Return the [x, y] coordinate for the center point of the cell that contains the specified text.  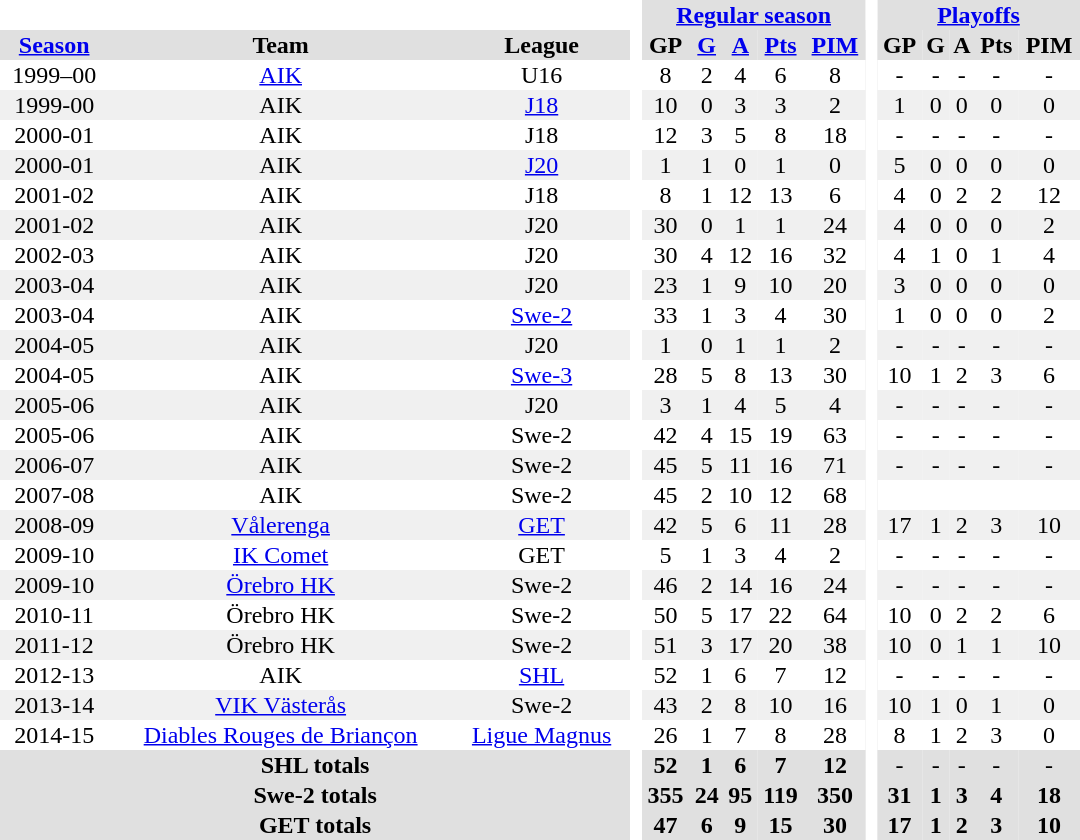
26 [666, 735]
League [542, 45]
68 [835, 495]
95 [740, 795]
Team [280, 45]
Diables Rouges de Briançon [280, 735]
U16 [542, 75]
14 [740, 585]
23 [666, 285]
32 [835, 255]
350 [835, 795]
2007-08 [54, 495]
SHL totals [315, 765]
Vålerenga [280, 525]
51 [666, 645]
Swe-2 totals [315, 795]
47 [666, 825]
355 [666, 795]
2014-15 [54, 735]
2011-12 [54, 645]
Regular season [753, 15]
43 [666, 705]
22 [780, 615]
Playoffs [978, 15]
31 [900, 795]
71 [835, 465]
Ligue Magnus [542, 735]
19 [780, 435]
46 [666, 585]
2010-11 [54, 615]
50 [666, 615]
Swe-3 [542, 375]
Season [54, 45]
GET totals [315, 825]
119 [780, 795]
2012-13 [54, 675]
1999-00 [54, 105]
38 [835, 645]
2002-03 [54, 255]
SHL [542, 675]
1999–00 [54, 75]
2013-14 [54, 705]
VIK Västerås [280, 705]
33 [666, 315]
2006-07 [54, 465]
63 [835, 435]
2008-09 [54, 525]
IK Comet [280, 555]
64 [835, 615]
